Return the [X, Y] coordinate for the center point of the cell that contains the specified text.  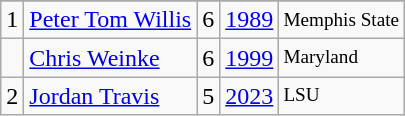
Maryland [342, 58]
2 [12, 96]
1999 [250, 58]
Memphis State [342, 20]
5 [208, 96]
LSU [342, 96]
2023 [250, 96]
1989 [250, 20]
Jordan Travis [110, 96]
Chris Weinke [110, 58]
Peter Tom Willis [110, 20]
1 [12, 20]
